Detect which cell encompasses the target text, then output its [x, y] center coordinate. 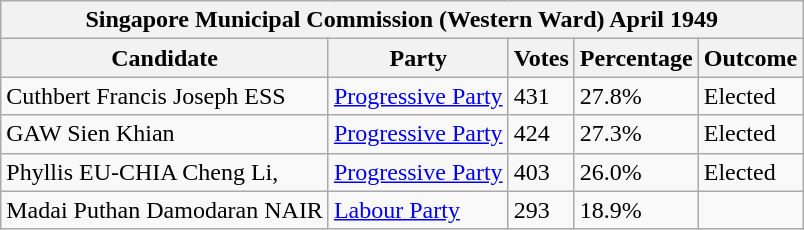
27.8% [636, 96]
Phyllis EU-CHIA Cheng Li, [165, 172]
Outcome [750, 58]
403 [541, 172]
Cuthbert Francis Joseph ESS [165, 96]
Votes [541, 58]
27.3% [636, 134]
Candidate [165, 58]
Party [418, 58]
GAW Sien Khian [165, 134]
431 [541, 96]
Madai Puthan Damodaran NAIR [165, 210]
293 [541, 210]
Percentage [636, 58]
Labour Party [418, 210]
26.0% [636, 172]
Singapore Municipal Commission (Western Ward) April 1949 [402, 20]
18.9% [636, 210]
424 [541, 134]
